Scan for the cell matching the given text and deliver its (x, y) coordinate at center. 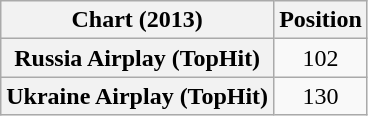
Russia Airplay (TopHit) (138, 58)
102 (321, 58)
Chart (2013) (138, 20)
130 (321, 96)
Position (321, 20)
Ukraine Airplay (TopHit) (138, 96)
